Identify which cell holds the provided text, then report its [x, y] central coordinate. 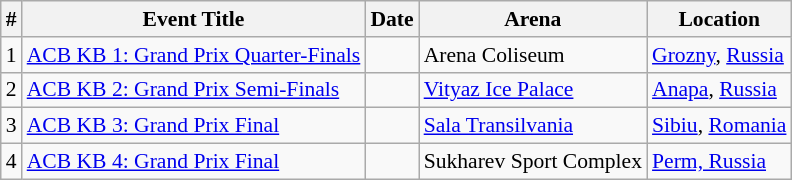
Location [719, 19]
Arena [533, 19]
Perm, Russia [719, 162]
Sukharev Sport Complex [533, 162]
ACB KB 2: Grand Prix Semi-Finals [194, 90]
Date [392, 19]
3 [12, 126]
4 [12, 162]
ACB KB 3: Grand Prix Final [194, 126]
1 [12, 55]
2 [12, 90]
Event Title [194, 19]
# [12, 19]
Arena Coliseum [533, 55]
Vityaz Ice Palace [533, 90]
Anapa, Russia [719, 90]
Sibiu, Romania [719, 126]
Sala Transilvania [533, 126]
ACB KB 1: Grand Prix Quarter-Finals [194, 55]
Grozny, Russia [719, 55]
ACB KB 4: Grand Prix Final [194, 162]
